Detect which cell encompasses the target text, then output its [X, Y] center coordinate. 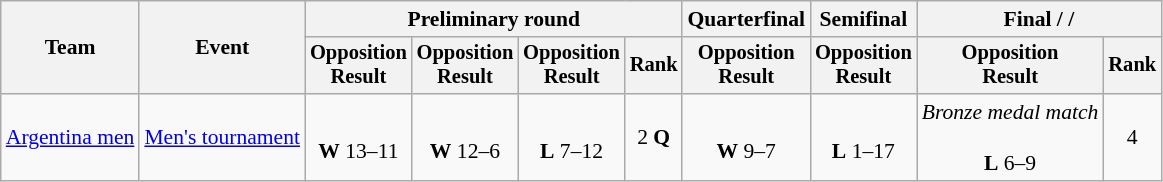
Final / / [1039, 19]
Men's tournament [222, 138]
4 [1132, 138]
Quarterfinal [746, 19]
Preliminary round [494, 19]
Semifinal [864, 19]
Team [70, 48]
W 13–11 [358, 138]
L 7–12 [572, 138]
W 12–6 [466, 138]
Argentina men [70, 138]
Event [222, 48]
2 Q [654, 138]
W 9–7 [746, 138]
L 1–17 [864, 138]
Bronze medal matchL 6–9 [1010, 138]
